Locate the cell with the specified text and output its [x, y] center coordinate. 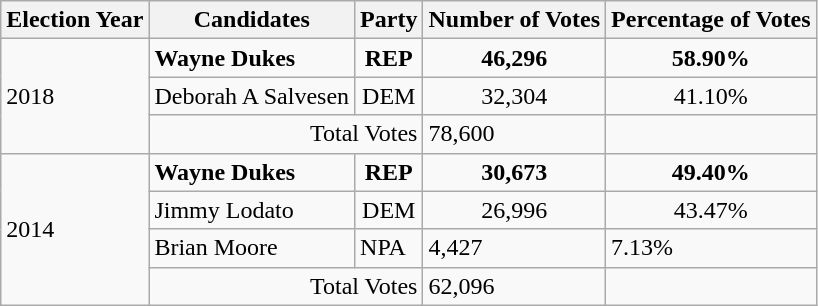
49.40% [712, 172]
30,673 [514, 172]
2014 [75, 229]
78,600 [514, 134]
43.47% [712, 210]
7.13% [712, 248]
26,996 [514, 210]
NPA [389, 248]
32,304 [514, 96]
Jimmy Lodato [252, 210]
Brian Moore [252, 248]
62,096 [514, 286]
Party [389, 20]
Election Year [75, 20]
Deborah A Salvesen [252, 96]
Candidates [252, 20]
Number of Votes [514, 20]
2018 [75, 96]
46,296 [514, 58]
41.10% [712, 96]
Percentage of Votes [712, 20]
58.90% [712, 58]
4,427 [514, 248]
